Scan for the cell matching the given text and deliver its [x, y] coordinate at center. 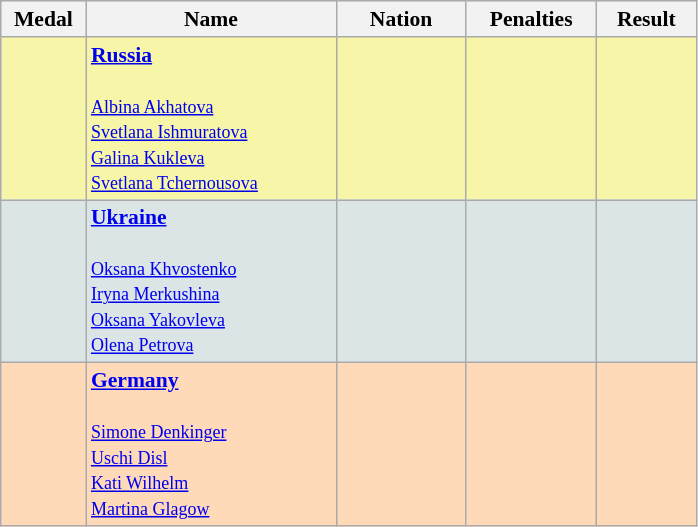
UkraineOksana KhvostenkoIryna MerkushinaOksana YakovlevaOlena Petrova [211, 282]
Name [211, 19]
Penalties [531, 19]
RussiaAlbina AkhatovaSvetlana IshmuratovaGalina KuklevaSvetlana Tchernousova [211, 118]
Nation [401, 19]
Medal [44, 19]
GermanySimone DenkingerUschi DislKati WilhelmMartina Glagow [211, 444]
Result [646, 19]
